Return (X, Y) of the center of cell containing provided text 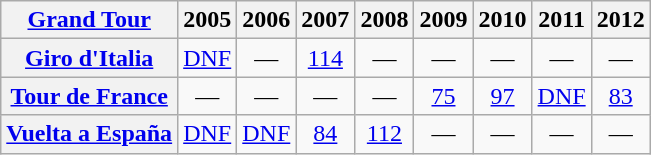
75 (444, 96)
2010 (502, 20)
97 (502, 96)
2011 (562, 20)
2006 (266, 20)
Giro d'Italia (90, 58)
2005 (208, 20)
84 (326, 134)
Grand Tour (90, 20)
114 (326, 58)
2008 (384, 20)
Tour de France (90, 96)
2012 (620, 20)
112 (384, 134)
2007 (326, 20)
Vuelta a España (90, 134)
83 (620, 96)
2009 (444, 20)
